Search for the cell housing the specified text and yield its (x, y) center coordinate. 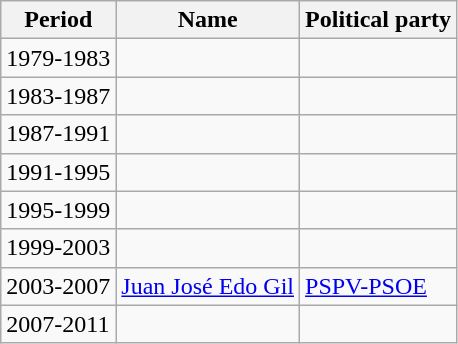
PSPV-PSOE (378, 286)
1987-1991 (58, 134)
Political party (378, 20)
1999-2003 (58, 248)
Juan José Edo Gil (208, 286)
2003-2007 (58, 286)
2007-2011 (58, 324)
1983-1987 (58, 96)
1979-1983 (58, 58)
1991-1995 (58, 172)
1995-1999 (58, 210)
Period (58, 20)
Name (208, 20)
